Search for the cell housing the specified text and yield its [X, Y] center coordinate. 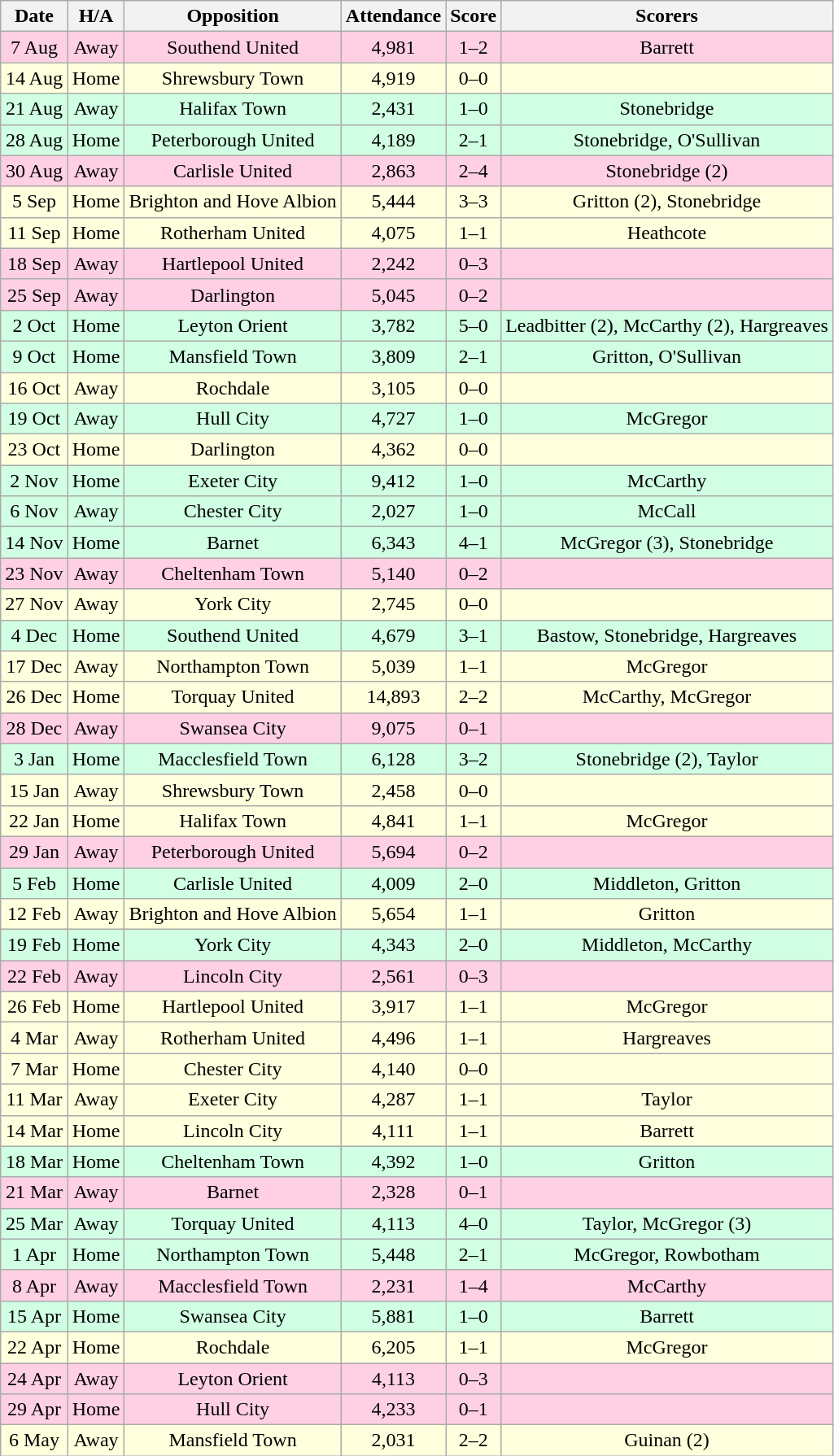
4,009 [393, 883]
3,917 [393, 1007]
4,140 [393, 1069]
2,328 [393, 1192]
6 May [34, 1441]
4,362 [393, 450]
16 Oct [34, 388]
5,045 [393, 294]
26 Feb [34, 1007]
Middleton, McCarthy [667, 945]
4,075 [393, 233]
14 Mar [34, 1131]
Attendance [393, 16]
8 Apr [34, 1285]
6,205 [393, 1347]
4,727 [393, 419]
24 Apr [34, 1379]
15 Apr [34, 1316]
21 Mar [34, 1192]
4,111 [393, 1131]
2,431 [393, 109]
2,458 [393, 790]
Taylor [667, 1100]
2,031 [393, 1441]
29 Apr [34, 1410]
Stonebridge, O'Sullivan [667, 140]
4,189 [393, 140]
4,496 [393, 1038]
3 Jan [34, 759]
28 Aug [34, 140]
Gritton (2), Stonebridge [667, 202]
Stonebridge (2), Taylor [667, 759]
5,039 [393, 666]
4,233 [393, 1410]
3,809 [393, 356]
3–1 [474, 635]
29 Jan [34, 852]
12 Feb [34, 914]
5,444 [393, 202]
7 Mar [34, 1069]
2,863 [393, 171]
5,654 [393, 914]
5,140 [393, 573]
15 Jan [34, 790]
22 Feb [34, 976]
22 Jan [34, 821]
5 Feb [34, 883]
3,105 [393, 388]
McCarthy, McGregor [667, 697]
Taylor, McGregor (3) [667, 1223]
Opposition [233, 16]
23 Oct [34, 450]
2–4 [474, 171]
3,782 [393, 325]
5,694 [393, 852]
25 Mar [34, 1223]
4,343 [393, 945]
McGregor, Rowbotham [667, 1254]
22 Apr [34, 1347]
Scorers [667, 16]
30 Aug [34, 171]
2 Oct [34, 325]
25 Sep [34, 294]
4,841 [393, 821]
14 Aug [34, 78]
9 Oct [34, 356]
5–0 [474, 325]
1–4 [474, 1285]
4 Dec [34, 635]
Stonebridge (2) [667, 171]
4–0 [474, 1223]
Bastow, Stonebridge, Hargreaves [667, 635]
5,448 [393, 1254]
McGregor (3), Stonebridge [667, 543]
6,128 [393, 759]
1 Apr [34, 1254]
6 Nov [34, 512]
McCall [667, 512]
26 Dec [34, 697]
5 Sep [34, 202]
9,412 [393, 481]
23 Nov [34, 573]
Heathcote [667, 233]
Gritton, O'Sullivan [667, 356]
4,981 [393, 47]
H/A [96, 16]
3–3 [474, 202]
Leadbitter (2), McCarthy (2), Hargreaves [667, 325]
3–2 [474, 759]
7 Aug [34, 47]
4,392 [393, 1162]
17 Dec [34, 666]
19 Oct [34, 419]
2,231 [393, 1285]
14,893 [393, 697]
18 Mar [34, 1162]
11 Mar [34, 1100]
Guinan (2) [667, 1441]
9,075 [393, 728]
2,561 [393, 976]
Score [474, 16]
Middleton, Gritton [667, 883]
Stonebridge [667, 109]
4,919 [393, 78]
28 Dec [34, 728]
2 Nov [34, 481]
4–1 [474, 543]
2,242 [393, 264]
2,745 [393, 604]
18 Sep [34, 264]
Date [34, 16]
21 Aug [34, 109]
4,287 [393, 1100]
4,679 [393, 635]
6,343 [393, 543]
4 Mar [34, 1038]
27 Nov [34, 604]
19 Feb [34, 945]
11 Sep [34, 233]
5,881 [393, 1316]
1–2 [474, 47]
14 Nov [34, 543]
Hargreaves [667, 1038]
2,027 [393, 512]
